Provide the [X, Y] coordinate of the cell's center where the given text is located.  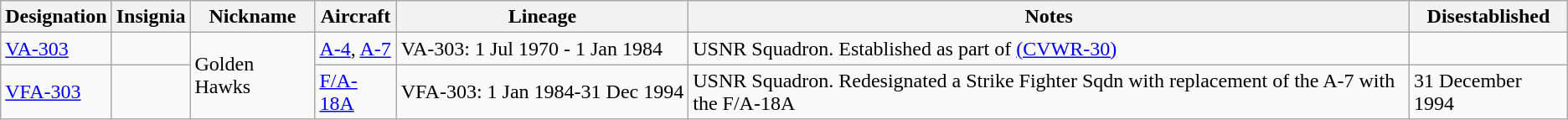
Notes [1049, 17]
VA-303 [56, 49]
Nickname [253, 17]
Disestablished [1489, 17]
Insignia [151, 17]
Aircraft [355, 17]
Golden Hawks [253, 76]
VFA-303 [56, 92]
USNR Squadron. Redesignated a Strike Fighter Sqdn with replacement of the A-7 with the F/A-18A [1049, 92]
VA-303: 1 Jul 1970 - 1 Jan 1984 [543, 49]
Lineage [543, 17]
31 December 1994 [1489, 92]
F/A-18A [355, 92]
Designation [56, 17]
A-4, A-7 [355, 49]
USNR Squadron. Established as part of (CVWR-30) [1049, 49]
VFA-303: 1 Jan 1984-31 Dec 1994 [543, 92]
